Identify which cell holds the provided text, then report its [x, y] central coordinate. 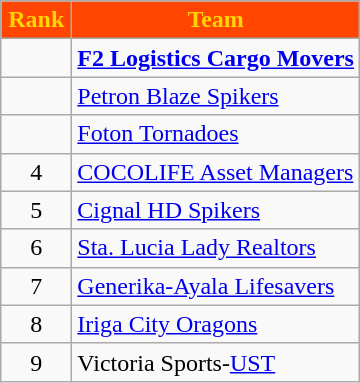
8 [36, 324]
Petron Blaze Spikers [216, 96]
Generika-Ayala Lifesavers [216, 286]
7 [36, 286]
COCOLIFE Asset Managers [216, 172]
5 [36, 210]
6 [36, 248]
Foton Tornadoes [216, 134]
Victoria Sports-UST [216, 362]
4 [36, 172]
Iriga City Oragons [216, 324]
Sta. Lucia Lady Realtors [216, 248]
F2 Logistics Cargo Movers [216, 58]
9 [36, 362]
Team [216, 20]
Cignal HD Spikers [216, 210]
Rank [36, 20]
